Output the (X, Y) coordinate of the center of the cell containing the given text.  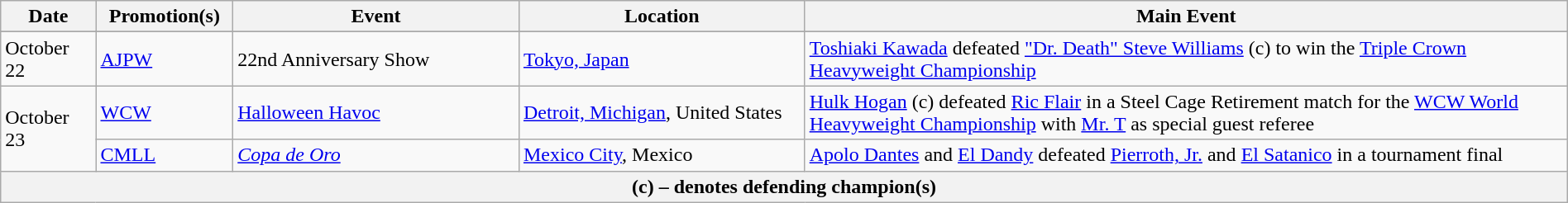
Detroit, Michigan, United States (662, 112)
Promotion(s) (165, 17)
October 22 (48, 59)
WCW (165, 112)
Hulk Hogan (c) defeated Ric Flair in a Steel Cage Retirement match for the WCW World Heavyweight Championship with Mr. T as special guest referee (1186, 112)
CMLL (165, 155)
Location (662, 17)
October 23 (48, 129)
Apolo Dantes and El Dandy defeated Pierroth, Jr. and El Satanico in a tournament final (1186, 155)
Tokyo, Japan (662, 59)
Main Event (1186, 17)
22nd Anniversary Show (376, 59)
AJPW (165, 59)
Event (376, 17)
Toshiaki Kawada defeated "Dr. Death" Steve Williams (c) to win the Triple Crown Heavyweight Championship (1186, 59)
Date (48, 17)
Copa de Oro (376, 155)
(c) – denotes defending champion(s) (784, 186)
Halloween Havoc (376, 112)
Mexico City, Mexico (662, 155)
